Search for the cell housing the specified text and yield its (X, Y) center coordinate. 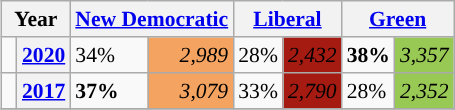
34% (109, 55)
3,357 (424, 55)
37% (109, 91)
2,790 (312, 91)
Green (398, 19)
Liberal (287, 19)
2,352 (424, 91)
2,432 (312, 55)
33% (258, 91)
New Democratic (152, 19)
2,989 (190, 55)
38% (368, 55)
2017 (44, 91)
Year (36, 19)
3,079 (190, 91)
2020 (44, 55)
